Capture the cell that displays the provided text and extract its [x, y] central coordinate. 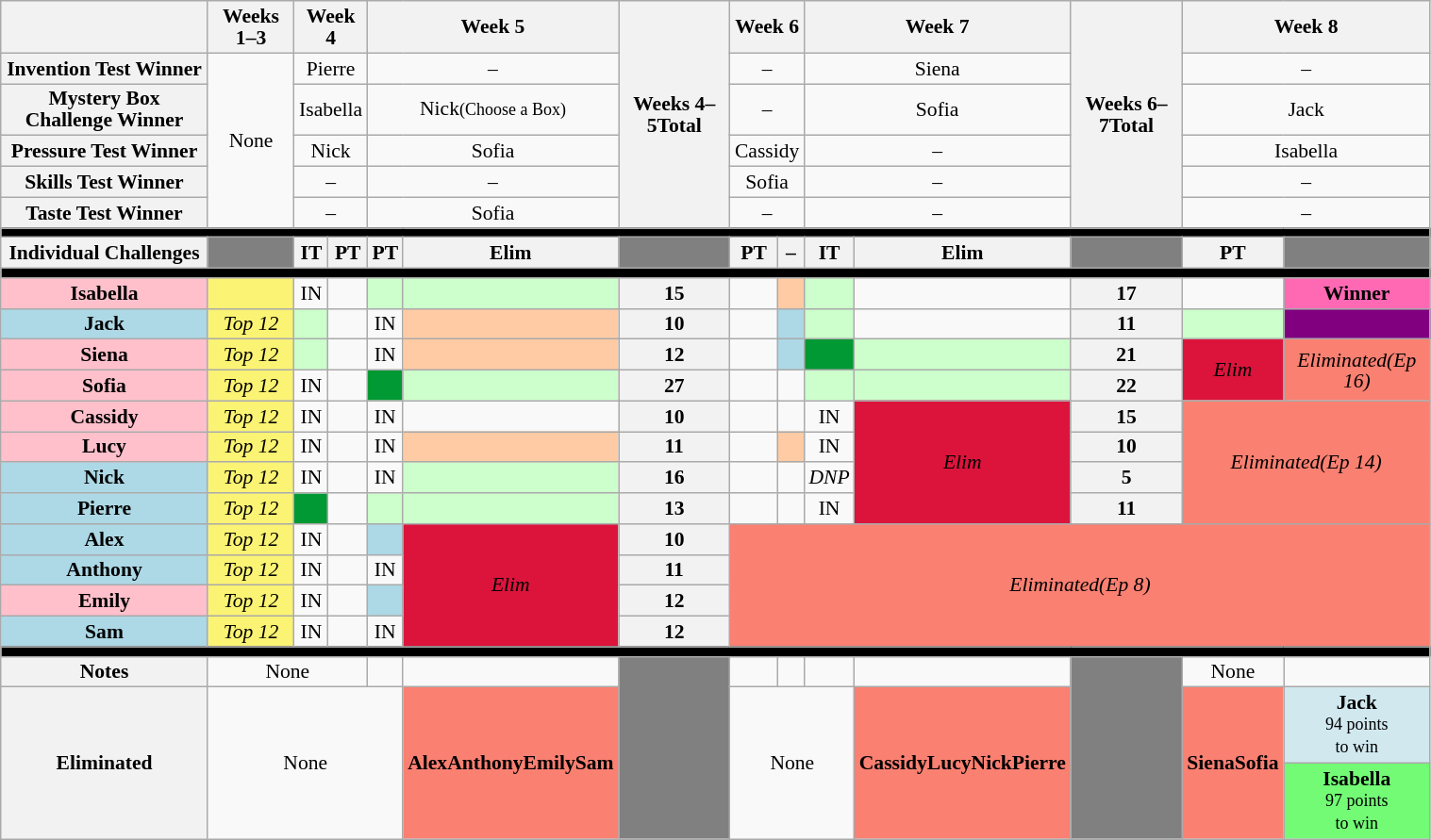
Winner [1356, 294]
Individual Challenges [105, 253]
DNP [828, 479]
22 [1126, 387]
17 [1126, 294]
CassidyLucyNickPierre [962, 764]
Eliminated [105, 764]
Nick(Choose a Box) [492, 109]
Skills Test Winner [105, 183]
Weeks 4–5Total [674, 115]
Weeks 6–7Total [1126, 115]
Jack94 pointsto win [1356, 726]
AlexAnthonyEmilySam [510, 764]
Mystery Box Challenge Winner [105, 109]
Isabella97 pointsto win [1356, 801]
Eliminated(Ep 8) [1080, 585]
21 [1126, 354]
Lucy [105, 447]
Week 5 [492, 26]
Invention Test Winner [105, 68]
Eliminated(Ep 16) [1356, 370]
5 [1126, 479]
Pressure Test Winner [105, 151]
16 [674, 479]
Eliminated(Ep 14) [1306, 462]
Emily [105, 601]
Anthony [105, 569]
Week 4 [331, 26]
Sam [105, 632]
Alex [105, 539]
Week 7 [938, 26]
Week 6 [767, 26]
13 [674, 509]
27 [674, 387]
SienaSofia [1232, 764]
Week 8 [1306, 26]
Weeks 1–3 [251, 26]
Notes [105, 671]
Taste Test Winner [105, 213]
